From the cell containing the given text, extract its center point as [x, y] coordinate. 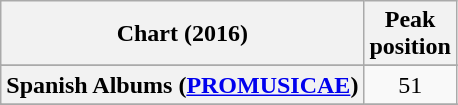
Chart (2016) [182, 34]
Peak position [410, 34]
51 [410, 85]
Spanish Albums (PROMUSICAE) [182, 85]
